Determine the [X, Y] coordinate at the center of the cell enclosing the given text.  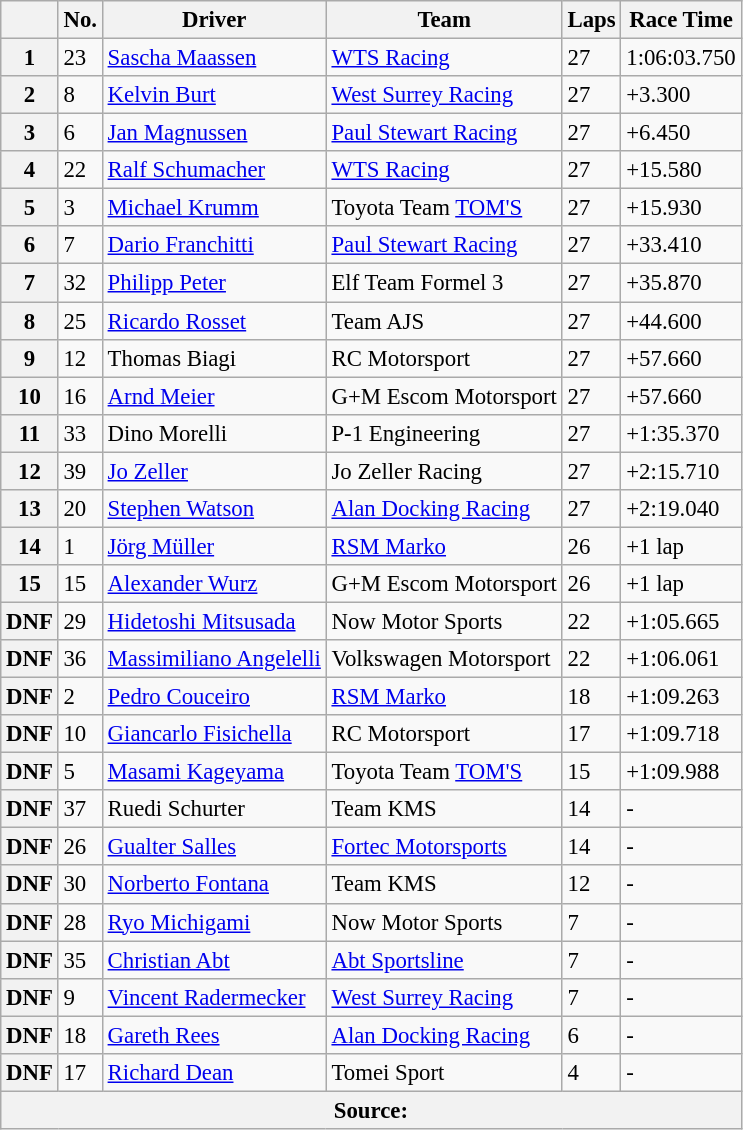
Arnd Meier [214, 396]
11 [30, 433]
Source: [371, 1110]
+1:35.370 [681, 433]
Tomei Sport [444, 1073]
Jan Magnussen [214, 133]
37 [80, 809]
+2:19.040 [681, 509]
Dino Morelli [214, 433]
23 [80, 58]
Jo Zeller [214, 471]
32 [80, 283]
29 [80, 621]
Dario Franchitti [214, 245]
20 [80, 509]
Sascha Maassen [214, 58]
Pedro Couceiro [214, 697]
Thomas Biagi [214, 358]
Jo Zeller Racing [444, 471]
+35.870 [681, 283]
+1:09.718 [681, 734]
30 [80, 885]
Race Time [681, 20]
Christian Abt [214, 960]
Michael Krumm [214, 208]
Richard Dean [214, 1073]
Giancarlo Fisichella [214, 734]
Norberto Fontana [214, 885]
39 [80, 471]
33 [80, 433]
13 [30, 509]
Jörg Müller [214, 546]
+1:06.061 [681, 659]
Abt Sportsline [444, 960]
+1:09.988 [681, 772]
+6.450 [681, 133]
+1:05.665 [681, 621]
Alexander Wurz [214, 584]
No. [80, 20]
Gareth Rees [214, 1035]
Volkswagen Motorsport [444, 659]
Ralf Schumacher [214, 170]
1:06:03.750 [681, 58]
Vincent Radermecker [214, 997]
+2:15.710 [681, 471]
Laps [592, 20]
+1:09.263 [681, 697]
Driver [214, 20]
25 [80, 321]
Ricardo Rosset [214, 321]
Gualter Salles [214, 847]
Hidetoshi Mitsusada [214, 621]
Kelvin Burt [214, 95]
28 [80, 922]
36 [80, 659]
+15.930 [681, 208]
35 [80, 960]
Massimiliano Angelelli [214, 659]
Ruedi Schurter [214, 809]
+3.300 [681, 95]
Fortec Motorsports [444, 847]
+15.580 [681, 170]
Elf Team Formel 3 [444, 283]
+33.410 [681, 245]
Stephen Watson [214, 509]
Ryo Michigami [214, 922]
+44.600 [681, 321]
P-1 Engineering [444, 433]
Masami Kageyama [214, 772]
Team [444, 20]
Team AJS [444, 321]
16 [80, 396]
Philipp Peter [214, 283]
